Output the (X, Y) coordinate of the center of the cell containing the given text.  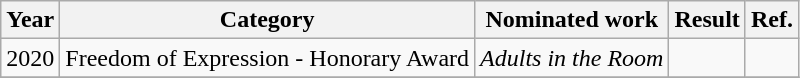
Category (268, 20)
Nominated work (572, 20)
Adults in the Room (572, 58)
Year (30, 20)
Freedom of Expression - Honorary Award (268, 58)
2020 (30, 58)
Ref. (772, 20)
Result (707, 20)
